Capture the cell that displays the provided text and extract its (X, Y) central coordinate. 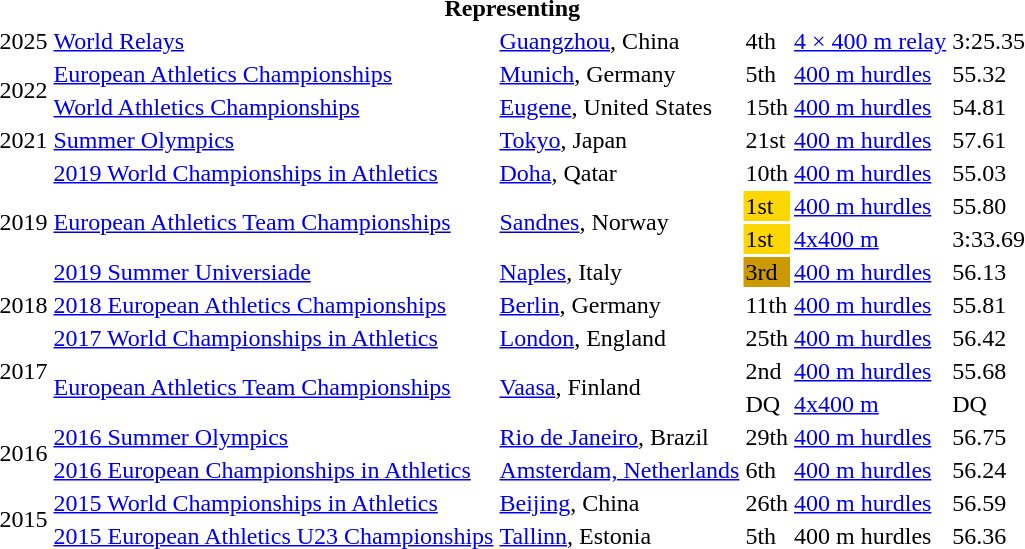
26th (767, 503)
21st (767, 140)
2016 European Championships in Athletics (274, 470)
World Athletics Championships (274, 107)
6th (767, 470)
Sandnes, Norway (620, 222)
Doha, Qatar (620, 173)
Summer Olympics (274, 140)
Tokyo, Japan (620, 140)
Eugene, United States (620, 107)
4th (767, 41)
Munich, Germany (620, 74)
World Relays (274, 41)
2nd (767, 371)
25th (767, 338)
DQ (767, 404)
10th (767, 173)
29th (767, 437)
Vaasa, Finland (620, 388)
2015 World Championships in Athletics (274, 503)
Rio de Janeiro, Brazil (620, 437)
5th (767, 74)
Guangzhou, China (620, 41)
European Athletics Championships (274, 74)
3rd (767, 272)
London, England (620, 338)
2018 European Athletics Championships (274, 305)
Naples, Italy (620, 272)
11th (767, 305)
2019 World Championships in Athletics (274, 173)
2016 Summer Olympics (274, 437)
15th (767, 107)
Beijing, China (620, 503)
2019 Summer Universiade (274, 272)
Amsterdam, Netherlands (620, 470)
Berlin, Germany (620, 305)
2017 World Championships in Athletics (274, 338)
4 × 400 m relay (870, 41)
